Determine the (X, Y) coordinate at the center of the cell enclosing the given text.  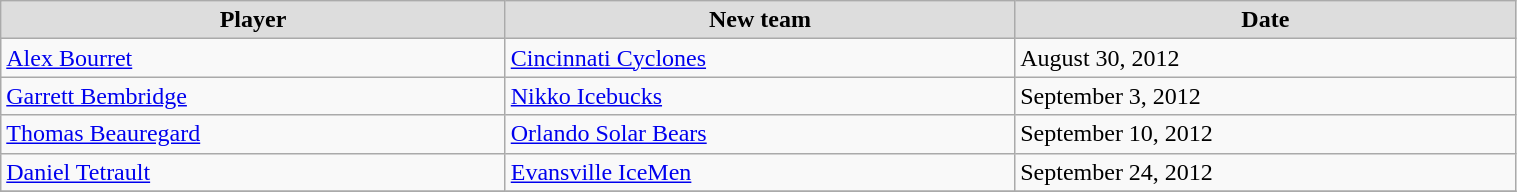
Player (253, 20)
Garrett Bembridge (253, 96)
Orlando Solar Bears (760, 134)
September 10, 2012 (1266, 134)
August 30, 2012 (1266, 58)
Cincinnati Cyclones (760, 58)
Thomas Beauregard (253, 134)
September 24, 2012 (1266, 172)
Daniel Tetrault (253, 172)
Alex Bourret (253, 58)
Evansville IceMen (760, 172)
Nikko Icebucks (760, 96)
New team (760, 20)
Date (1266, 20)
September 3, 2012 (1266, 96)
